Output the [x, y] coordinate of the center of the cell containing the given text.  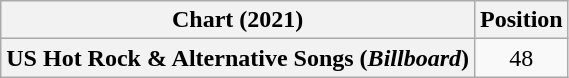
US Hot Rock & Alternative Songs (Billboard) [238, 58]
Chart (2021) [238, 20]
48 [521, 58]
Position [521, 20]
